Return (x, y) of the center of cell containing provided text 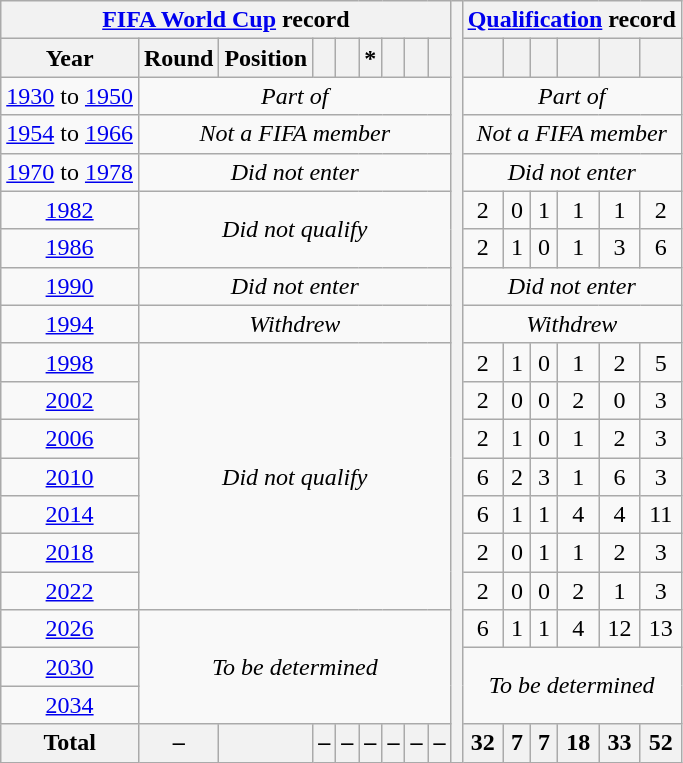
2034 (70, 705)
2010 (70, 477)
1990 (70, 286)
1982 (70, 210)
32 (482, 743)
2018 (70, 553)
2026 (70, 629)
Year (70, 58)
33 (620, 743)
5 (660, 362)
1930 to 1950 (70, 96)
Total (70, 743)
Qualification record (572, 20)
18 (578, 743)
Round (178, 58)
1994 (70, 324)
Position (266, 58)
2006 (70, 438)
FIFA World Cup record (226, 20)
1986 (70, 248)
12 (620, 629)
2002 (70, 400)
1954 to 1966 (70, 134)
13 (660, 629)
2022 (70, 591)
11 (660, 515)
1998 (70, 362)
2014 (70, 515)
1970 to 1978 (70, 172)
2030 (70, 667)
52 (660, 743)
* (370, 58)
